Find where the given text appears and provide that cell's center as [x, y] coordinate. 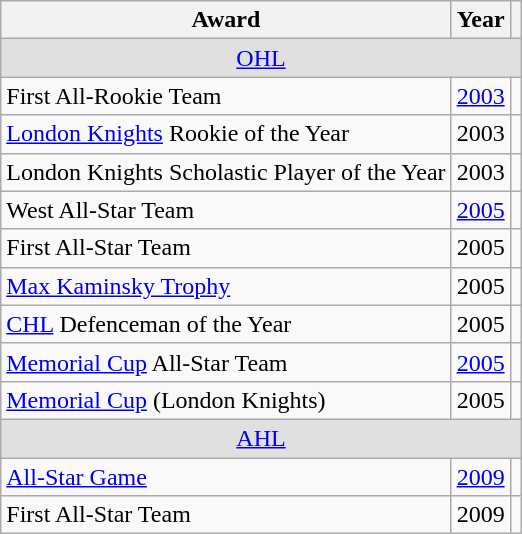
Award [226, 20]
All-Star Game [226, 477]
West All-Star Team [226, 210]
OHL [261, 58]
London Knights Scholastic Player of the Year [226, 172]
London Knights Rookie of the Year [226, 134]
First All-Rookie Team [226, 96]
AHL [261, 438]
Memorial Cup (London Knights) [226, 400]
Memorial Cup All-Star Team [226, 362]
Year [480, 20]
CHL Defenceman of the Year [226, 324]
Max Kaminsky Trophy [226, 286]
